For the text-containing cell, return its midpoint in [x, y] coordinate format. 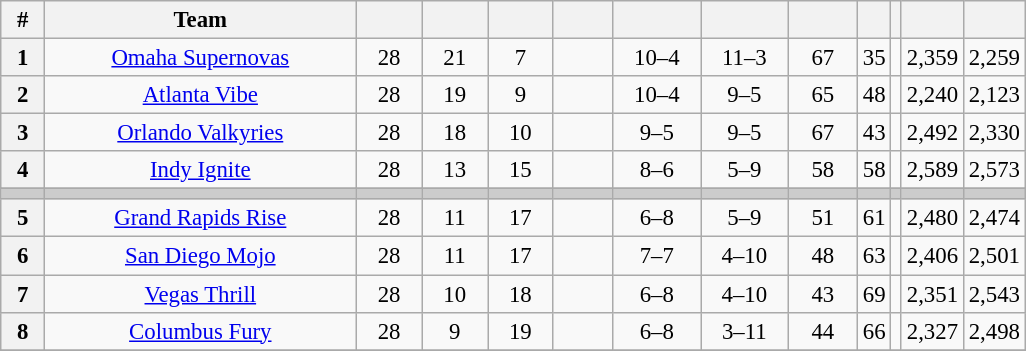
4 [23, 170]
35 [874, 58]
2,406 [932, 256]
63 [874, 256]
2,351 [932, 294]
2,543 [994, 294]
Grand Rapids Rise [200, 219]
13 [455, 170]
Atlanta Vibe [200, 95]
2,573 [994, 170]
2,501 [994, 256]
2,498 [994, 331]
3–11 [744, 331]
8 [23, 331]
Vegas Thrill [200, 294]
15 [521, 170]
2,123 [994, 95]
21 [455, 58]
11–3 [744, 58]
44 [822, 331]
2,359 [932, 58]
2,589 [932, 170]
7–7 [657, 256]
61 [874, 219]
Orlando Valkyries [200, 133]
Team [200, 20]
2,327 [932, 331]
2 [23, 95]
6 [23, 256]
2,330 [994, 133]
Columbus Fury [200, 331]
65 [822, 95]
Indy Ignite [200, 170]
2,259 [994, 58]
51 [822, 219]
2,480 [932, 219]
2,492 [932, 133]
1 [23, 58]
2,474 [994, 219]
Omaha Supernovas [200, 58]
# [23, 20]
2,240 [932, 95]
8–6 [657, 170]
5 [23, 219]
66 [874, 331]
3 [23, 133]
San Diego Mojo [200, 256]
69 [874, 294]
